From the cell containing the given text, extract its center point as (X, Y) coordinate. 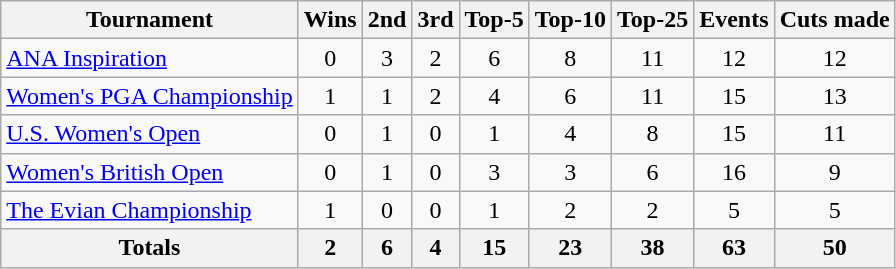
Totals (150, 248)
Women's PGA Championship (150, 96)
Women's British Open (150, 172)
9 (834, 172)
2nd (387, 20)
Tournament (150, 20)
Events (734, 20)
38 (652, 248)
50 (834, 248)
63 (734, 248)
Cuts made (834, 20)
Top-25 (652, 20)
3rd (436, 20)
Wins (330, 20)
ANA Inspiration (150, 58)
13 (834, 96)
The Evian Championship (150, 210)
Top-5 (494, 20)
Top-10 (570, 20)
23 (570, 248)
U.S. Women's Open (150, 134)
16 (734, 172)
